Provide the (X, Y) coordinate of the cell's center where the given text is located.  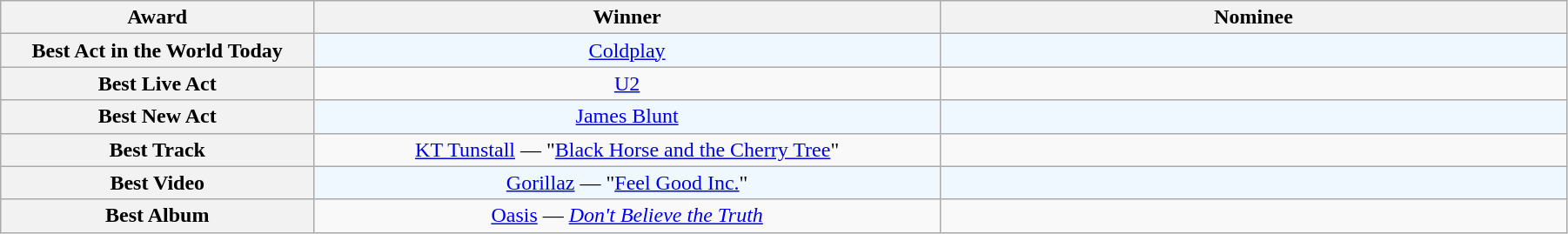
Best Track (157, 150)
Coldplay (627, 50)
Best New Act (157, 117)
Award (157, 17)
Best Album (157, 216)
Winner (627, 17)
KT Tunstall — "Black Horse and the Cherry Tree" (627, 150)
Oasis — Don't Believe the Truth (627, 216)
Gorillaz — "Feel Good Inc." (627, 183)
U2 (627, 84)
Nominee (1254, 17)
Best Live Act (157, 84)
Best Video (157, 183)
James Blunt (627, 117)
Best Act in the World Today (157, 50)
